Locate the cell with the specified text and output its (x, y) center coordinate. 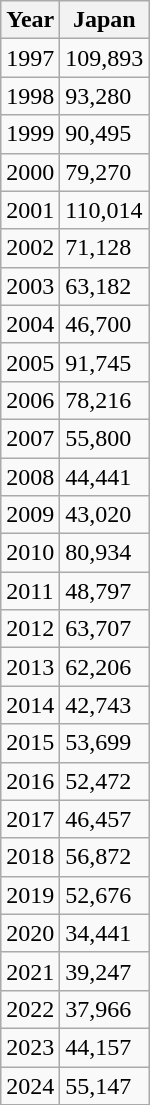
2014 (30, 705)
Year (30, 20)
39,247 (104, 971)
93,280 (104, 96)
1997 (30, 58)
91,745 (104, 362)
48,797 (104, 591)
37,966 (104, 1009)
109,893 (104, 58)
2024 (30, 1085)
71,128 (104, 248)
2001 (30, 210)
2012 (30, 629)
2007 (30, 438)
2003 (30, 286)
2016 (30, 781)
2018 (30, 857)
2013 (30, 667)
2002 (30, 248)
2005 (30, 362)
42,743 (104, 705)
55,800 (104, 438)
55,147 (104, 1085)
62,206 (104, 667)
2008 (30, 477)
2017 (30, 819)
44,441 (104, 477)
2000 (30, 172)
56,872 (104, 857)
53,699 (104, 743)
2019 (30, 895)
110,014 (104, 210)
52,472 (104, 781)
78,216 (104, 400)
2010 (30, 553)
2004 (30, 324)
46,700 (104, 324)
1999 (30, 134)
2006 (30, 400)
2011 (30, 591)
80,934 (104, 553)
1998 (30, 96)
63,707 (104, 629)
2021 (30, 971)
2020 (30, 933)
43,020 (104, 515)
34,441 (104, 933)
90,495 (104, 134)
2023 (30, 1047)
52,676 (104, 895)
Japan (104, 20)
2009 (30, 515)
46,457 (104, 819)
2022 (30, 1009)
63,182 (104, 286)
79,270 (104, 172)
2015 (30, 743)
44,157 (104, 1047)
